Pinpoint the cell where the given text exists, returning its (X, Y) midpoint coordinate. 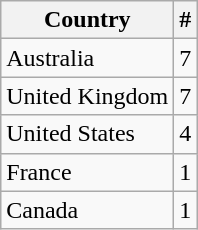
United Kingdom (88, 96)
Canada (88, 210)
United States (88, 134)
Country (88, 20)
France (88, 172)
4 (186, 134)
Australia (88, 58)
# (186, 20)
